Capture the cell that displays the provided text and extract its [x, y] central coordinate. 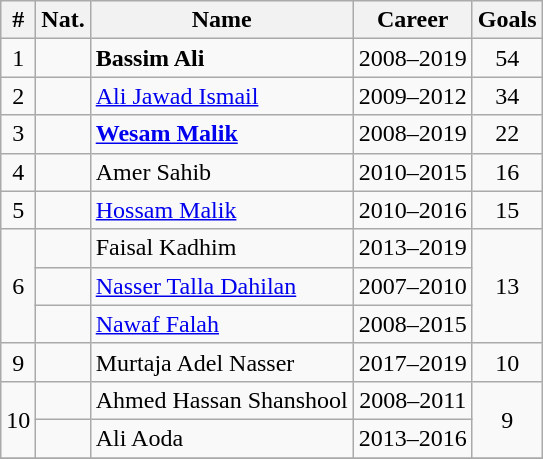
2007–2010 [412, 286]
Hossam Malik [222, 210]
Ahmed Hassan Shanshool [222, 400]
16 [507, 172]
2013–2019 [412, 248]
3 [18, 134]
2010–2015 [412, 172]
Faisal Kadhim [222, 248]
2 [18, 96]
Ali Aoda [222, 438]
Ali Jawad Ismail [222, 96]
2009–2012 [412, 96]
Bassim Ali [222, 58]
Career [412, 20]
Murtaja Adel Nasser [222, 362]
Wesam Malik [222, 134]
Nat. [63, 20]
4 [18, 172]
Amer Sahib [222, 172]
22 [507, 134]
Nawaf Falah [222, 324]
Goals [507, 20]
2008–2015 [412, 324]
2008–2011 [412, 400]
13 [507, 286]
1 [18, 58]
2017–2019 [412, 362]
34 [507, 96]
2010–2016 [412, 210]
54 [507, 58]
Nasser Talla Dahilan [222, 286]
Name [222, 20]
5 [18, 210]
# [18, 20]
15 [507, 210]
2013–2016 [412, 438]
6 [18, 286]
